For the text-containing cell, return its midpoint in [X, Y] coordinate format. 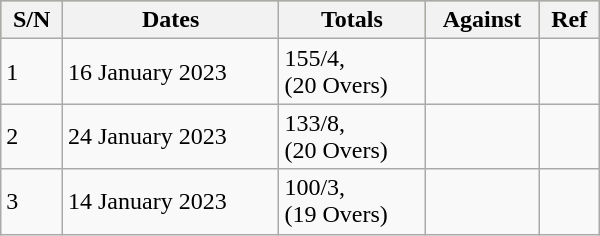
S/N [32, 20]
2 [32, 136]
155/4,(20 Overs) [352, 72]
3 [32, 202]
Ref [569, 20]
100/3,(19 Overs) [352, 202]
Totals [352, 20]
16 January 2023 [170, 72]
Dates [170, 20]
14 January 2023 [170, 202]
24 January 2023 [170, 136]
1 [32, 72]
133/8,(20 Overs) [352, 136]
Against [482, 20]
